Search for the cell housing the specified text and yield its [x, y] center coordinate. 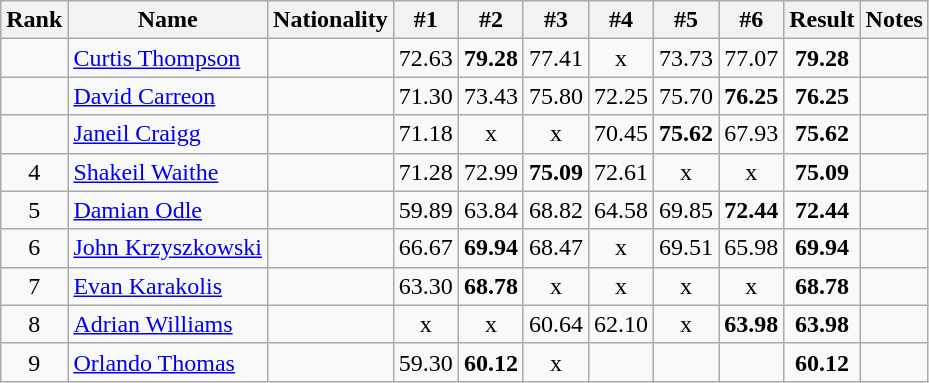
#4 [620, 20]
Rank [34, 20]
59.89 [426, 210]
63.84 [490, 210]
69.85 [686, 210]
72.25 [620, 96]
62.10 [620, 324]
Evan Karakolis [168, 286]
59.30 [426, 362]
#6 [752, 20]
5 [34, 210]
72.63 [426, 58]
75.80 [556, 96]
Result [822, 20]
75.70 [686, 96]
Curtis Thompson [168, 58]
Adrian Williams [168, 324]
71.18 [426, 134]
Janeil Craigg [168, 134]
Damian Odle [168, 210]
77.07 [752, 58]
#1 [426, 20]
71.28 [426, 172]
72.61 [620, 172]
Name [168, 20]
7 [34, 286]
70.45 [620, 134]
68.47 [556, 248]
#2 [490, 20]
66.67 [426, 248]
69.51 [686, 248]
Orlando Thomas [168, 362]
71.30 [426, 96]
Nationality [331, 20]
8 [34, 324]
72.99 [490, 172]
9 [34, 362]
David Carreon [168, 96]
67.93 [752, 134]
Shakeil Waithe [168, 172]
60.64 [556, 324]
#5 [686, 20]
77.41 [556, 58]
63.30 [426, 286]
68.82 [556, 210]
4 [34, 172]
Notes [894, 20]
65.98 [752, 248]
#3 [556, 20]
73.73 [686, 58]
6 [34, 248]
John Krzyszkowski [168, 248]
73.43 [490, 96]
64.58 [620, 210]
